For the text-containing cell, return its midpoint in [x, y] coordinate format. 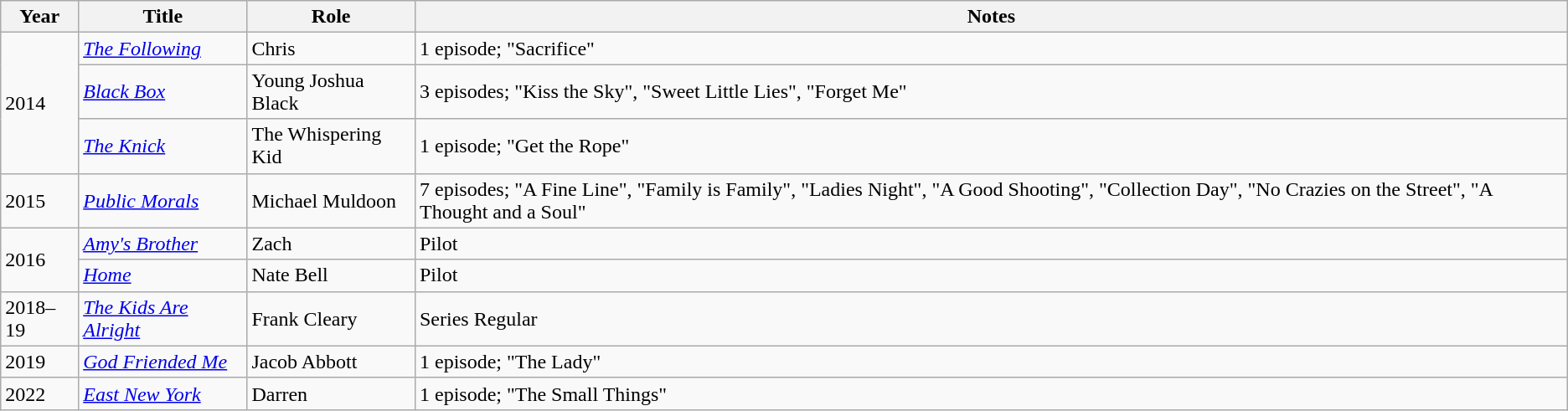
Michael Muldoon [332, 201]
The Whispering Kid [332, 146]
Home [162, 275]
Public Morals [162, 201]
Notes [991, 17]
The Kids Are Alright [162, 318]
3 episodes; "Kiss the Sky", "Sweet Little Lies", "Forget Me" [991, 92]
Role [332, 17]
Frank Cleary [332, 318]
1 episode; "The Small Things" [991, 393]
2022 [40, 393]
2015 [40, 201]
1 episode; "The Lady" [991, 362]
2016 [40, 259]
2014 [40, 103]
Title [162, 17]
1 episode; "Get the Rope" [991, 146]
Jacob Abbott [332, 362]
Year [40, 17]
1 episode; "Sacrifice" [991, 49]
2018–19 [40, 318]
The Following [162, 49]
Series Regular [991, 318]
Black Box [162, 92]
2019 [40, 362]
East New York [162, 393]
God Friended Me [162, 362]
Zach [332, 244]
Darren [332, 393]
Chris [332, 49]
Nate Bell [332, 275]
The Knick [162, 146]
Young Joshua Black [332, 92]
Amy's Brother [162, 244]
